Identify which cell holds the provided text, then report its (x, y) central coordinate. 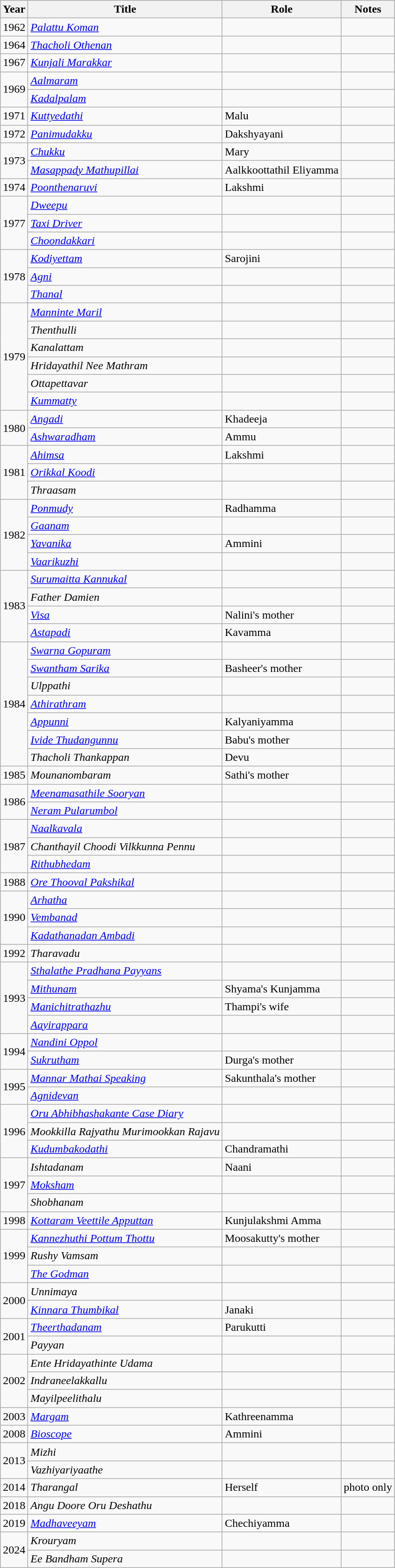
Ivide Thudangunnu (125, 739)
Kathreenamma (281, 1416)
1984 (14, 704)
2002 (14, 1381)
Kadathanadan Ambadi (125, 935)
Appunni (125, 722)
Hridayathil Nee Mathram (125, 365)
2000 (14, 1300)
Kalyaniyamma (281, 722)
Sarojini (281, 259)
Indraneelakkallu (125, 1381)
Mary (281, 152)
Naalkavala (125, 829)
Nalini's mother (281, 615)
Kunjulakshmi Amma (281, 1220)
Ottapettavar (125, 383)
Thacholi Thankappan (125, 757)
Thanal (125, 294)
1978 (14, 277)
photo only (368, 1488)
Moosakutty's mother (281, 1238)
Malu (281, 116)
1998 (14, 1220)
Madhaveeyam (125, 1523)
1988 (14, 882)
Ammu (281, 437)
Kuttyedathi (125, 116)
Parukutti (281, 1327)
Kadalpalam (125, 98)
Masappady Mathupillai (125, 169)
Title (125, 9)
Choondakkari (125, 241)
Shobhanam (125, 1203)
Janaki (281, 1309)
Vazhiyariyaathe (125, 1470)
Thampi's wife (281, 1006)
Visa (125, 615)
Thenthulli (125, 330)
Mounanombaram (125, 775)
Rithubhedam (125, 864)
1992 (14, 953)
1972 (14, 134)
Orikkal Koodi (125, 472)
Swantham Sarika (125, 668)
Shyama's Kunjamma (281, 989)
2019 (14, 1523)
Sathi's mother (281, 775)
Ore Thooval Pakshikal (125, 882)
Moksham (125, 1185)
Rushy Vamsam (125, 1256)
2013 (14, 1461)
Khadeeja (281, 419)
Chanthayil Choodi Vilkkunna Pennu (125, 846)
2024 (14, 1550)
Manninte Maril (125, 312)
Agnidevan (125, 1096)
Kannezhuthi Pottum Thottu (125, 1238)
Mookkilla Rajyathu Murimookkan Rajavu (125, 1131)
Krouryam (125, 1541)
Tharavadu (125, 953)
Surumaitta Kannukal (125, 579)
Chechiyamma (281, 1523)
Aalmaram (125, 80)
1994 (14, 1051)
1977 (14, 223)
1973 (14, 160)
1962 (14, 27)
Herself (281, 1488)
Year (14, 9)
Athirathram (125, 704)
Margam (125, 1416)
Ashwaradham (125, 437)
1983 (14, 606)
Durga's mother (281, 1060)
Chukku (125, 152)
1996 (14, 1131)
Aalkkoottathil Eliyamma (281, 169)
Mayilpeelithalu (125, 1399)
Kodiyettam (125, 259)
Dweepu (125, 205)
Kunjali Marakkar (125, 63)
Panimudakku (125, 134)
Thraasam (125, 490)
Mizhi (125, 1452)
Manichitrathazhu (125, 1006)
Ishtadanam (125, 1167)
1980 (14, 428)
Vaarikuzhi (125, 562)
Chandramathi (281, 1149)
Ahimsa (125, 454)
Ente Hridayathinte Udama (125, 1363)
The Godman (125, 1274)
Kanalattam (125, 348)
1967 (14, 63)
2018 (14, 1505)
Astapadi (125, 633)
Angu Doore Oru Deshathu (125, 1505)
1997 (14, 1185)
Palattu Koman (125, 27)
Devu (281, 757)
Meenamasathile Sooryan (125, 793)
2008 (14, 1434)
Gaanam (125, 526)
1993 (14, 998)
2001 (14, 1336)
1995 (14, 1087)
Poonthenaruvi (125, 187)
Ulppathi (125, 686)
Radhamma (281, 508)
1979 (14, 357)
Thacholi Othenan (125, 45)
Taxi Driver (125, 223)
2014 (14, 1488)
Naani (281, 1167)
1974 (14, 187)
Notes (368, 9)
Theerthadanam (125, 1327)
1971 (14, 116)
Arhatha (125, 900)
Role (281, 9)
Dakshyayani (281, 134)
Basheer's mother (281, 668)
Sukrutham (125, 1060)
Oru Abhibhashakante Case Diary (125, 1114)
Ponmudy (125, 508)
1986 (14, 802)
1982 (14, 534)
Agni (125, 277)
Ee Bandham Supera (125, 1559)
Sakunthala's mother (281, 1078)
Father Damien (125, 597)
Yavanika (125, 544)
Angadi (125, 419)
Unnimaya (125, 1291)
1987 (14, 846)
Payyan (125, 1345)
2003 (14, 1416)
1999 (14, 1256)
Nandini Oppol (125, 1042)
1985 (14, 775)
Vembanad (125, 918)
Kudumbakodathi (125, 1149)
Babu's mother (281, 739)
1981 (14, 472)
1969 (14, 89)
Kinnara Thumbikal (125, 1309)
1964 (14, 45)
Sthalathe Pradhana Payyans (125, 971)
Mithunam (125, 989)
Swarna Gopuram (125, 650)
Bioscope (125, 1434)
Kottaram Veettile Apputtan (125, 1220)
Neram Pularumbol (125, 811)
Kummatty (125, 401)
Kavamma (281, 633)
1990 (14, 918)
Tharangal (125, 1488)
Aayirappara (125, 1024)
Mannar Mathai Speaking (125, 1078)
